Detect which cell encompasses the target text, then output its [X, Y] center coordinate. 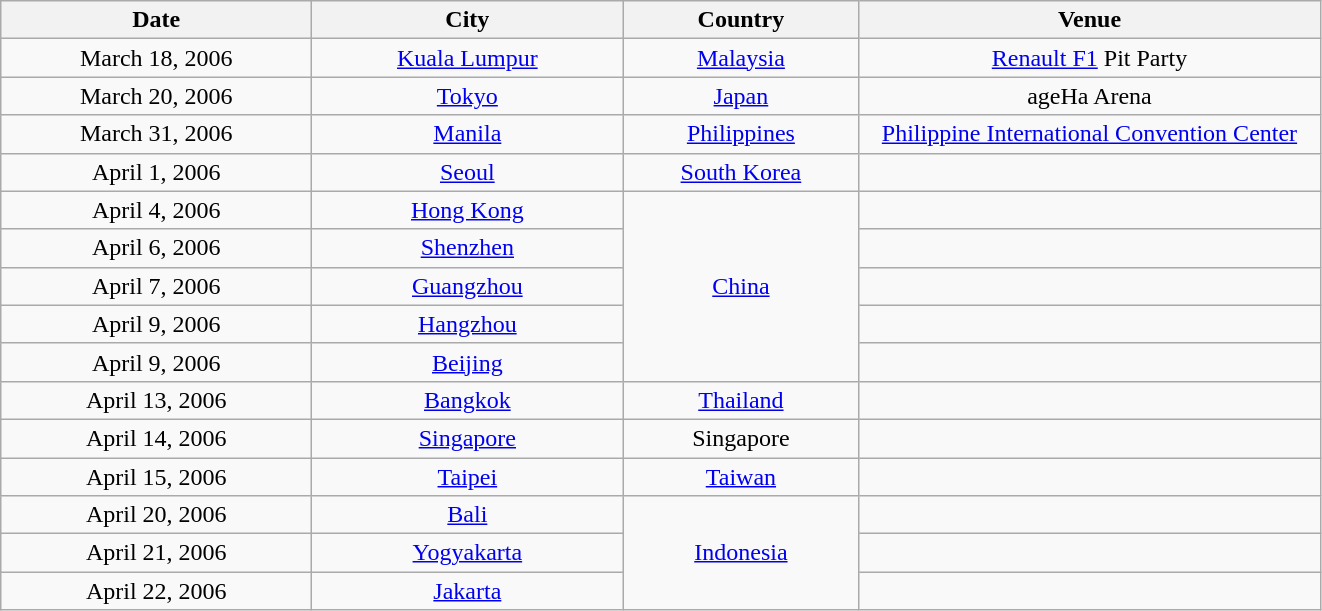
Hong Kong [468, 210]
March 18, 2006 [156, 58]
Seoul [468, 172]
Date [156, 20]
April 22, 2006 [156, 591]
South Korea [741, 172]
April 15, 2006 [156, 477]
April 14, 2006 [156, 438]
Venue [1090, 20]
Bali [468, 515]
April 6, 2006 [156, 248]
Philippine International Convention Center [1090, 134]
Beijing [468, 362]
Thailand [741, 400]
April 21, 2006 [156, 553]
Yogyakarta [468, 553]
Manila [468, 134]
Jakarta [468, 591]
April 13, 2006 [156, 400]
Taiwan [741, 477]
City [468, 20]
Taipei [468, 477]
April 7, 2006 [156, 286]
ageHa Arena [1090, 96]
Shenzhen [468, 248]
April 20, 2006 [156, 515]
Malaysia [741, 58]
Japan [741, 96]
Renault F1 Pit Party [1090, 58]
Philippines [741, 134]
Bangkok [468, 400]
April 4, 2006 [156, 210]
March 31, 2006 [156, 134]
Kuala Lumpur [468, 58]
Country [741, 20]
April 1, 2006 [156, 172]
Guangzhou [468, 286]
Tokyo [468, 96]
China [741, 286]
Indonesia [741, 553]
March 20, 2006 [156, 96]
Hangzhou [468, 324]
